From the cell containing the given text, extract its center point as [x, y] coordinate. 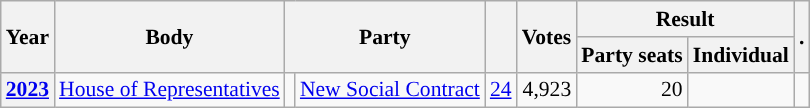
Individual [741, 55]
Year [28, 36]
20 [632, 90]
Result [685, 19]
. [802, 36]
2023 [28, 90]
Party seats [632, 55]
House of Representatives [170, 90]
Party [385, 36]
4,923 [547, 90]
Votes [547, 36]
24 [501, 90]
Body [170, 36]
New Social Contract [390, 90]
